Provide the (x, y) coordinate of the cell's center where the given text is located.  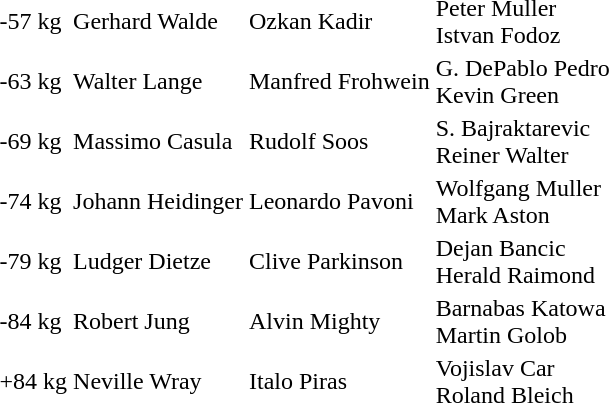
Massimo Casula (158, 142)
Leonardo Pavoni (340, 202)
Alvin Mighty (340, 322)
Rudolf Soos (340, 142)
Manfred Frohwein (340, 82)
Ludger Dietze (158, 262)
Robert Jung (158, 322)
Walter Lange (158, 82)
Johann Heidinger (158, 202)
Clive Parkinson (340, 262)
